Locate the cell with the specified text and output its [x, y] center coordinate. 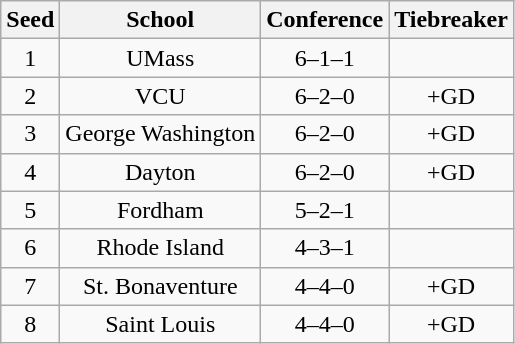
7 [30, 286]
UMass [160, 58]
5 [30, 210]
St. Bonaventure [160, 286]
Dayton [160, 172]
School [160, 20]
Conference [325, 20]
8 [30, 324]
Tiebreaker [452, 20]
Rhode Island [160, 248]
Fordham [160, 210]
4–3–1 [325, 248]
2 [30, 96]
3 [30, 134]
Seed [30, 20]
VCU [160, 96]
George Washington [160, 134]
6–1–1 [325, 58]
1 [30, 58]
6 [30, 248]
5–2–1 [325, 210]
Saint Louis [160, 324]
4 [30, 172]
